Pinpoint the cell where the given text exists, returning its [x, y] midpoint coordinate. 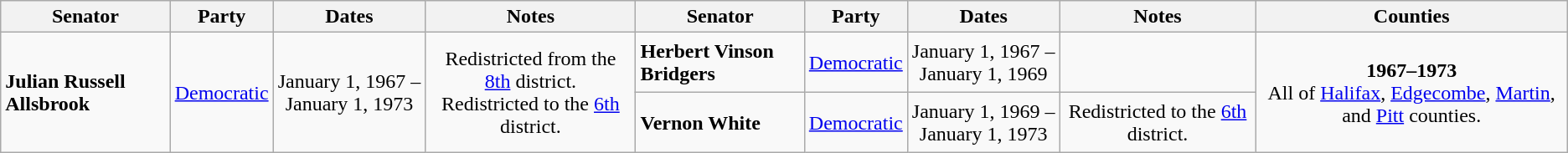
Vernon White [720, 123]
Julian Russell Allsbrook [85, 93]
Counties [1411, 17]
January 1, 1969 – January 1, 1973 [983, 123]
Redistricted to the 6th district. [1158, 123]
January 1, 1967 – January 1, 1973 [349, 93]
1967–1973 All of Halifax, Edgecombe, Martin, and Pitt counties. [1411, 93]
Herbert Vinson Bridgers [720, 63]
January 1, 1967 – January 1, 1969 [983, 63]
Redistricted from the 8th district. Redistricted to the 6th district. [531, 93]
